Locate the cell with the specified text and output its (X, Y) center coordinate. 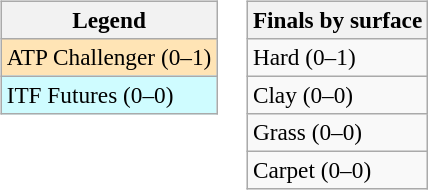
Clay (0–0) (337, 95)
Legend (108, 20)
ITF Futures (0–0) (108, 95)
Finals by surface (337, 20)
ATP Challenger (0–1) (108, 57)
Carpet (0–0) (337, 171)
Grass (0–0) (337, 133)
Hard (0–1) (337, 57)
